From the cell containing the given text, extract its center point as [X, Y] coordinate. 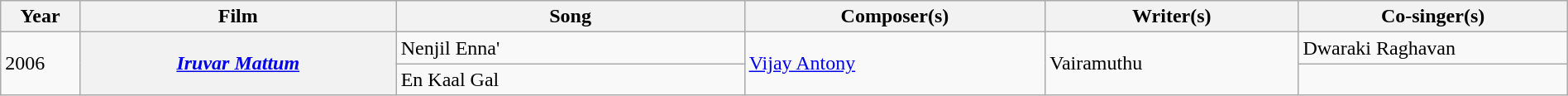
Co-singer(s) [1432, 17]
En Kaal Gal [571, 79]
Vairamuthu [1172, 64]
Nenjil Enna' [571, 48]
Vijay Antony [895, 64]
Writer(s) [1172, 17]
Iruvar Mattum [238, 64]
2006 [41, 64]
Dwaraki Raghavan [1432, 48]
Song [571, 17]
Year [41, 17]
Composer(s) [895, 17]
Film [238, 17]
